Search for the cell housing the specified text and yield its [x, y] center coordinate. 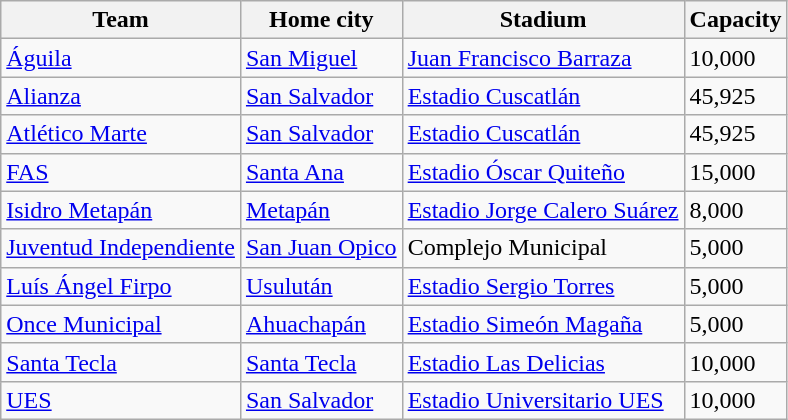
UES [121, 400]
Águila [121, 58]
FAS [121, 172]
Estadio Universitario UES [543, 400]
Estadio Jorge Calero Suárez [543, 210]
Santa Ana [321, 172]
8,000 [736, 210]
Luís Ángel Firpo [121, 286]
Usulután [321, 286]
San Miguel [321, 58]
Ahuachapán [321, 324]
Capacity [736, 20]
15,000 [736, 172]
Once Municipal [121, 324]
Complejo Municipal [543, 248]
Estadio Óscar Quiteño [543, 172]
Home city [321, 20]
Team [121, 20]
Estadio Sergio Torres [543, 286]
Estadio Simeón Magaña [543, 324]
Alianza [121, 96]
San Juan Opico [321, 248]
Isidro Metapán [121, 210]
Atlético Marte [121, 134]
Metapán [321, 210]
Juventud Independiente [121, 248]
Estadio Las Delicias [543, 362]
Stadium [543, 20]
Juan Francisco Barraza [543, 58]
